Locate the cell with the specified text and output its [x, y] center coordinate. 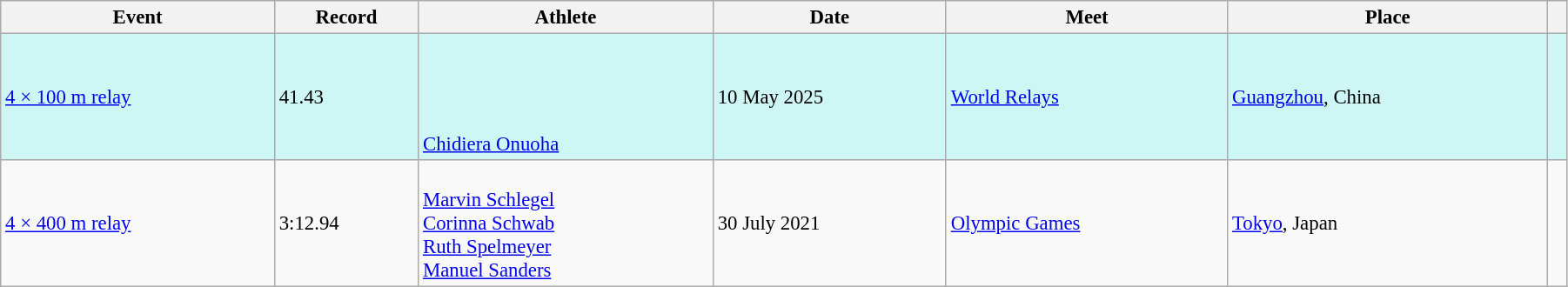
Date [829, 17]
3:12.94 [346, 224]
World Relays [1086, 97]
Chidiera Onuoha [566, 97]
30 July 2021 [829, 224]
Marvin SchlegelCorinna SchwabRuth SpelmeyerManuel Sanders [566, 224]
Tokyo, Japan [1388, 224]
Record [346, 17]
Meet [1086, 17]
4 × 400 m relay [137, 224]
4 × 100 m relay [137, 97]
Athlete [566, 17]
Guangzhou, China [1388, 97]
Event [137, 17]
Place [1388, 17]
41.43 [346, 97]
10 May 2025 [829, 97]
Olympic Games [1086, 224]
